Provide the (x, y) coordinate of the cell's center where the given text is located.  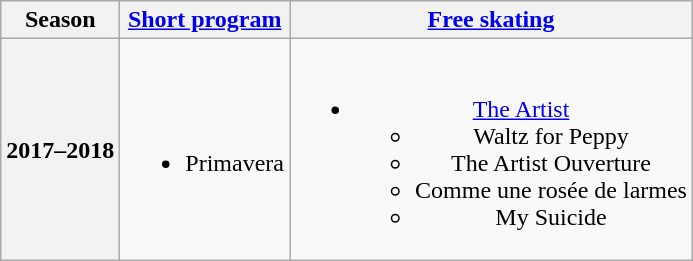
Free skating (492, 20)
Short program (205, 20)
2017–2018 (60, 150)
Season (60, 20)
Primavera (205, 150)
The Artist Waltz for PeppyThe Artist OuvertureComme une rosée de larmesMy Suicide (492, 150)
